Determine the (X, Y) coordinate at the center of the cell enclosing the given text.  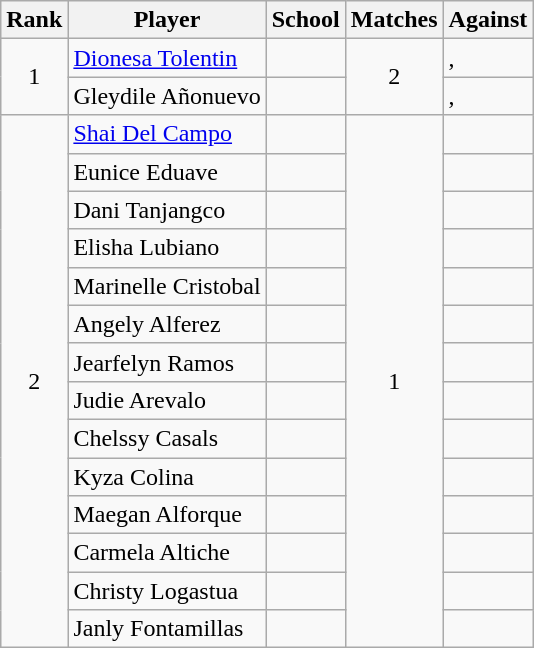
Against (488, 20)
Kyza Colina (167, 477)
Rank (34, 20)
Carmela Altiche (167, 553)
Shai Del Campo (167, 134)
Gleydile Añonuevo (167, 96)
Marinelle Cristobal (167, 286)
Maegan Alforque (167, 515)
Elisha Lubiano (167, 248)
School (306, 20)
Jearfelyn Ramos (167, 362)
Janly Fontamillas (167, 629)
Dani Tanjangco (167, 210)
Chelssy Casals (167, 438)
Dionesa Tolentin (167, 58)
Matches (394, 20)
Christy Logastua (167, 591)
Angely Alferez (167, 324)
Eunice Eduave (167, 172)
Judie Arevalo (167, 400)
Player (167, 20)
